Pinpoint the cell where the given text exists, returning its (x, y) midpoint coordinate. 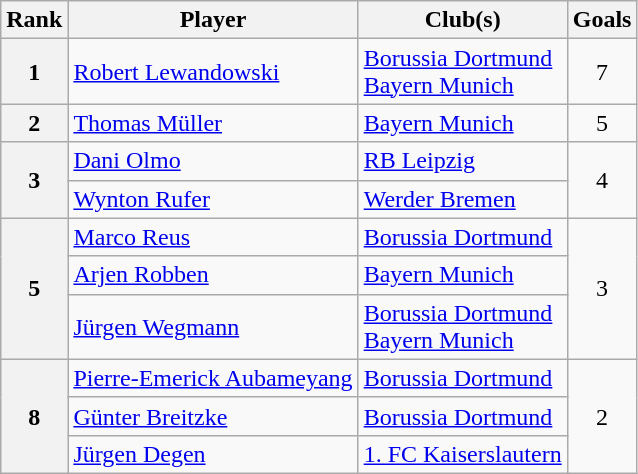
1. FC Kaiserslautern (462, 454)
4 (602, 180)
Rank (34, 20)
RB Leipzig (462, 161)
8 (34, 416)
Jürgen Wegmann (213, 326)
Pierre-Emerick Aubameyang (213, 378)
Arjen Robben (213, 275)
Goals (602, 20)
Dani Olmo (213, 161)
Marco Reus (213, 237)
Günter Breitzke (213, 416)
7 (602, 72)
Club(s) (462, 20)
Wynton Rufer (213, 199)
Player (213, 20)
Robert Lewandowski (213, 72)
Werder Bremen (462, 199)
1 (34, 72)
Jürgen Degen (213, 454)
Thomas Müller (213, 123)
